Return (X, Y) of the center of cell containing provided text 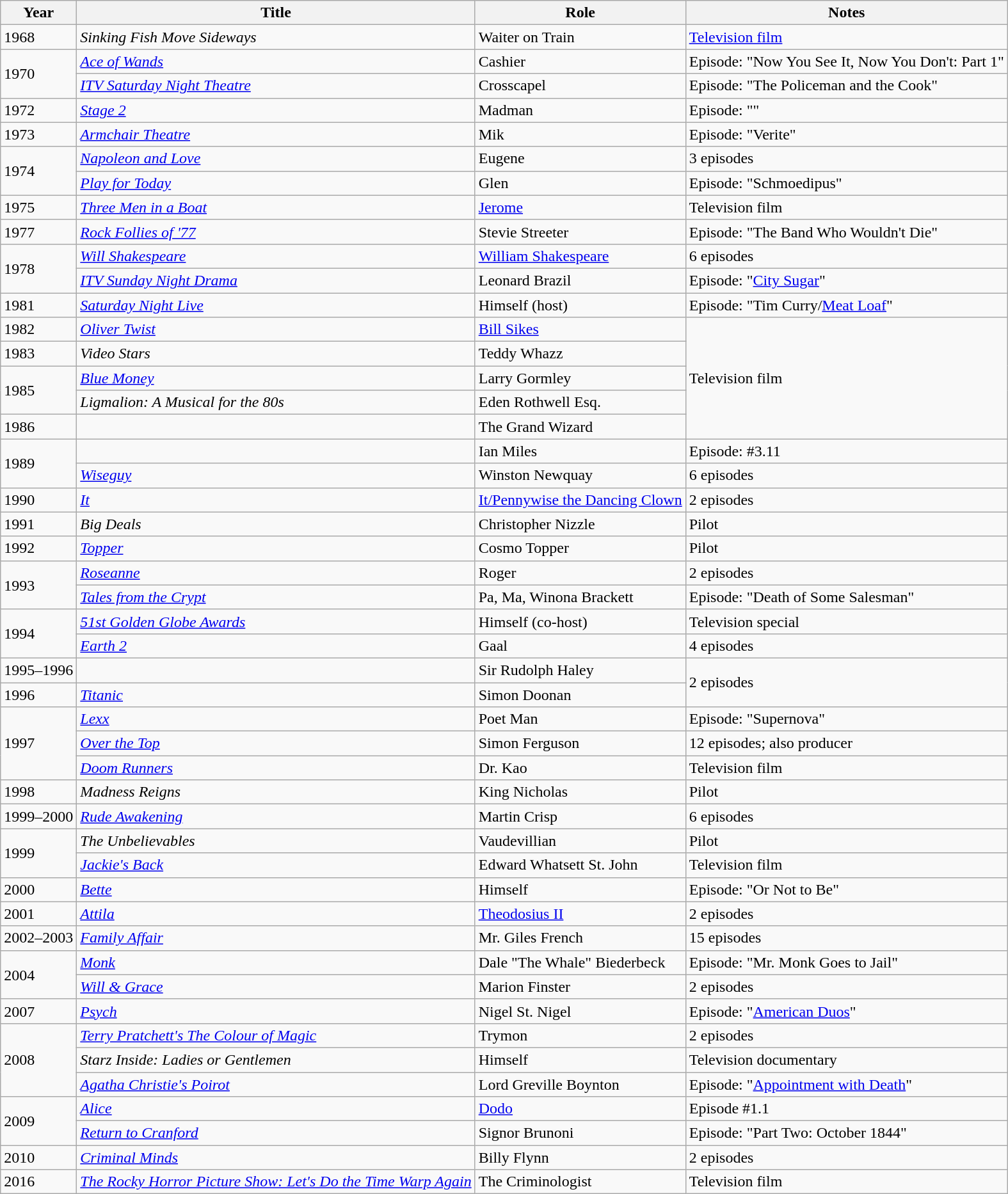
Doom Runners (276, 768)
Theodosius II (580, 914)
Leonard Brazil (580, 280)
It/Pennywise the Dancing Clown (580, 500)
Crosscapel (580, 86)
1972 (38, 110)
Episode: "Verite" (846, 134)
Episode: "Part Two: October 1844" (846, 1133)
Episode: "Supernova" (846, 719)
Mik (580, 134)
Poet Man (580, 719)
Alice (276, 1109)
12 episodes; also producer (846, 744)
Family Affair (276, 938)
Simon Ferguson (580, 744)
Episode: "Death of Some Salesman" (846, 597)
1995–1996 (38, 670)
Episode: "" (846, 110)
Cosmo Topper (580, 548)
Episode: "Mr. Monk Goes to Jail" (846, 962)
Episode: "Appointment with Death" (846, 1085)
Year (38, 13)
Trymon (580, 1035)
3 episodes (846, 159)
Episode: "American Duos" (846, 1011)
Notes (846, 13)
2001 (38, 914)
Nigel St. Nigel (580, 1011)
Jackie's Back (276, 865)
Marion Finster (580, 987)
1986 (38, 427)
Stage 2 (276, 110)
1970 (38, 74)
Oliver Twist (276, 330)
The Unbelievables (276, 841)
2004 (38, 975)
1997 (38, 744)
Napoleon and Love (276, 159)
1983 (38, 354)
2002–2003 (38, 938)
Sir Rudolph Haley (580, 670)
Winston Newquay (580, 475)
51st Golden Globe Awards (276, 621)
Mr. Giles French (580, 938)
Over the Top (276, 744)
Bette (276, 889)
Television documentary (846, 1060)
15 episodes (846, 938)
King Nicholas (580, 792)
It (276, 500)
Armchair Theatre (276, 134)
1999–2000 (38, 816)
Will & Grace (276, 987)
Martin Crisp (580, 816)
1985 (38, 390)
Blue Money (276, 378)
Sinking Fish Move Sideways (276, 37)
Episode: "Schmoedipus" (846, 183)
Rock Follies of '77 (276, 232)
Video Stars (276, 354)
Episode: "The Band Who Wouldn't Die" (846, 232)
Stevie Streeter (580, 232)
Tales from the Crypt (276, 597)
Dodo (580, 1109)
Television special (846, 621)
Role (580, 13)
1992 (38, 548)
Episode: "Now You See It, Now You Don't: Part 1" (846, 61)
Eden Rothwell Esq. (580, 402)
2010 (38, 1158)
Lexx (276, 719)
Ian Miles (580, 451)
Larry Gormley (580, 378)
Topper (276, 548)
Simon Doonan (580, 694)
Titanic (276, 694)
1991 (38, 524)
1975 (38, 207)
Monk (276, 962)
Billy Flynn (580, 1158)
The Criminologist (580, 1182)
The Grand Wizard (580, 427)
Dr. Kao (580, 768)
Criminal Minds (276, 1158)
Return to Cranford (276, 1133)
1973 (38, 134)
1994 (38, 633)
Attila (276, 914)
Waiter on Train (580, 37)
Madness Reigns (276, 792)
Episode #1.1 (846, 1109)
Eugene (580, 159)
Dale "The Whale" Biederbeck (580, 962)
Cashier (580, 61)
The Rocky Horror Picture Show: Let's Do the Time Warp Again (276, 1182)
1989 (38, 463)
1998 (38, 792)
2000 (38, 889)
Rude Awakening (276, 816)
ITV Sunday Night Drama (276, 280)
Play for Today (276, 183)
Terry Pratchett's The Colour of Magic (276, 1035)
Ligmalion: A Musical for the 80s (276, 402)
Roseanne (276, 573)
Episode: "City Sugar" (846, 280)
Saturday Night Live (276, 305)
2008 (38, 1060)
1974 (38, 171)
1996 (38, 694)
ITV Saturday Night Theatre (276, 86)
1982 (38, 330)
2016 (38, 1182)
Lord Greville Boynton (580, 1085)
Episode: "The Policeman and the Cook" (846, 86)
1978 (38, 268)
Earth 2 (276, 646)
Gaal (580, 646)
Teddy Whazz (580, 354)
1993 (38, 585)
1968 (38, 37)
Episode: "Tim Curry/Meat Loaf" (846, 305)
Pa, Ma, Winona Brackett (580, 597)
Bill Sikes (580, 330)
Ace of Wands (276, 61)
Psych (276, 1011)
Himself (co-host) (580, 621)
4 episodes (846, 646)
1981 (38, 305)
Episode: #3.11 (846, 451)
1990 (38, 500)
Wiseguy (276, 475)
Christopher Nizzle (580, 524)
Glen (580, 183)
Signor Brunoni (580, 1133)
1999 (38, 853)
William Shakespeare (580, 256)
Himself (host) (580, 305)
Starz Inside: Ladies or Gentlemen (276, 1060)
Big Deals (276, 524)
1977 (38, 232)
Will Shakespeare (276, 256)
2007 (38, 1011)
2009 (38, 1121)
Agatha Christie's Poirot (276, 1085)
Episode: "Or Not to Be" (846, 889)
Vaudevillian (580, 841)
Jerome (580, 207)
Title (276, 13)
Three Men in a Boat (276, 207)
Roger (580, 573)
Madman (580, 110)
Edward Whatsett St. John (580, 865)
